Output the [x, y] coordinate of the center of the cell containing the given text.  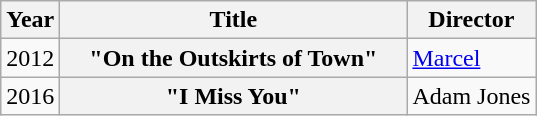
Year [30, 20]
Adam Jones [472, 96]
"On the Outskirts of Town" [234, 58]
Title [234, 20]
Marcel [472, 58]
Director [472, 20]
"I Miss You" [234, 96]
2012 [30, 58]
2016 [30, 96]
